Identify which cell holds the provided text, then report its (X, Y) central coordinate. 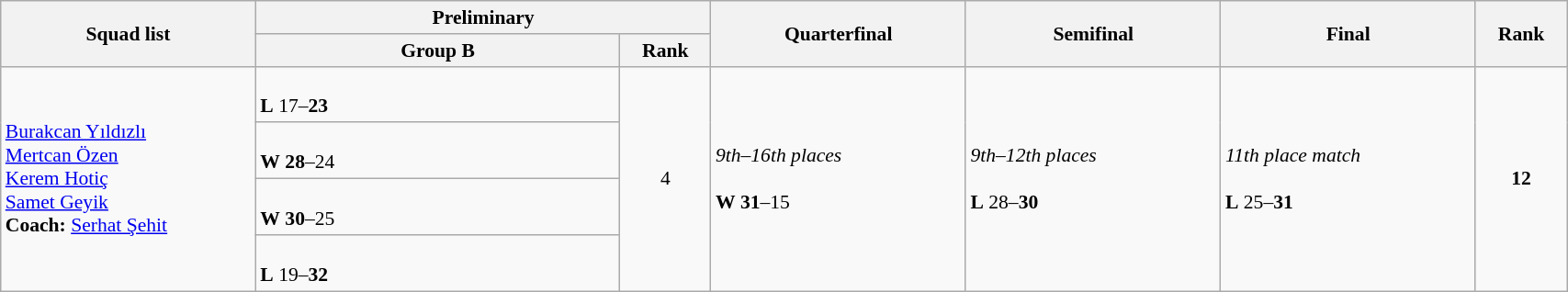
Preliminary (483, 17)
L 19–32 (437, 263)
9th–16th placesW 31–15 (839, 178)
W 28–24 (437, 151)
9th–12th placesL 28–30 (1093, 178)
Quarterfinal (839, 33)
Semifinal (1093, 33)
12 (1521, 178)
W 30–25 (437, 208)
Squad list (129, 33)
Burakcan YıldızlıMertcan ÖzenKerem HotiçSamet GeyikCoach: Serhat Şehit (129, 178)
Group B (437, 51)
L 17–23 (437, 94)
11th place matchL 25–31 (1348, 178)
4 (665, 178)
Final (1348, 33)
